Return the [x, y] coordinate for the center point of the cell that contains the specified text.  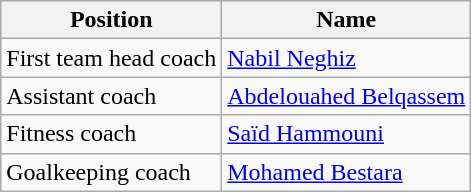
Mohamed Bestara [346, 172]
Name [346, 20]
Assistant coach [112, 96]
Goalkeeping coach [112, 172]
Abdelouahed Belqassem [346, 96]
First team head coach [112, 58]
Nabil Neghiz [346, 58]
Fitness coach [112, 134]
Position [112, 20]
Saïd Hammouni [346, 134]
